Locate the cell with the specified text and output its (X, Y) center coordinate. 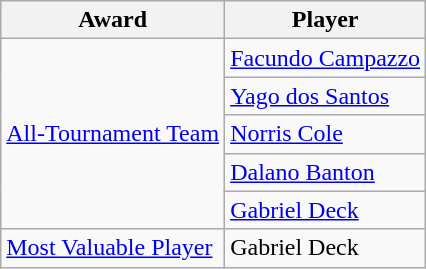
Player (326, 20)
Facundo Campazzo (326, 58)
Most Valuable Player (113, 248)
Award (113, 20)
All-Tournament Team (113, 134)
Dalano Banton (326, 172)
Norris Cole (326, 134)
Yago dos Santos (326, 96)
